Search for the cell housing the specified text and yield its (X, Y) center coordinate. 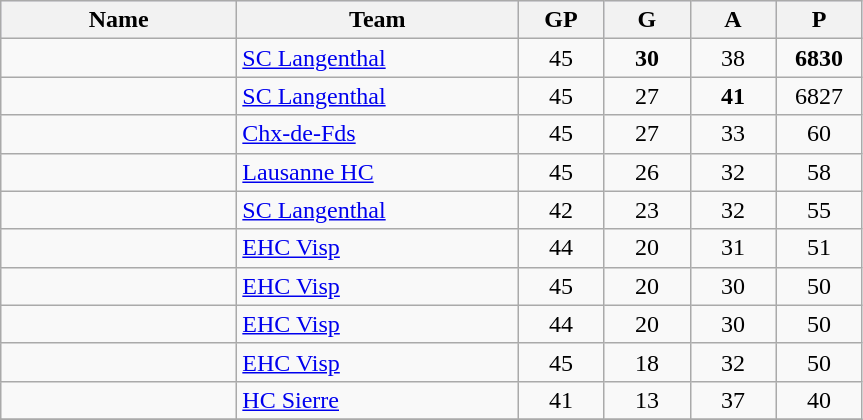
Lausanne HC (378, 172)
Chx-de-Fds (378, 134)
23 (647, 210)
58 (819, 172)
6830 (819, 58)
51 (819, 248)
33 (733, 134)
31 (733, 248)
38 (733, 58)
18 (647, 362)
A (733, 20)
26 (647, 172)
60 (819, 134)
GP (561, 20)
Name (119, 20)
42 (561, 210)
Team (378, 20)
P (819, 20)
40 (819, 400)
55 (819, 210)
13 (647, 400)
6827 (819, 96)
37 (733, 400)
G (647, 20)
HC Sierre (378, 400)
